Locate the cell with the specified text and output its [X, Y] center coordinate. 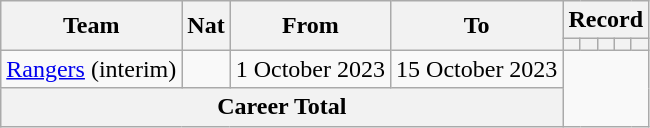
Nat [206, 26]
Team [92, 26]
Record [606, 20]
Rangers (interim) [92, 69]
To [477, 26]
1 October 2023 [310, 69]
15 October 2023 [477, 69]
From [310, 26]
Career Total [282, 107]
